Locate the cell with the specified text and output its (X, Y) center coordinate. 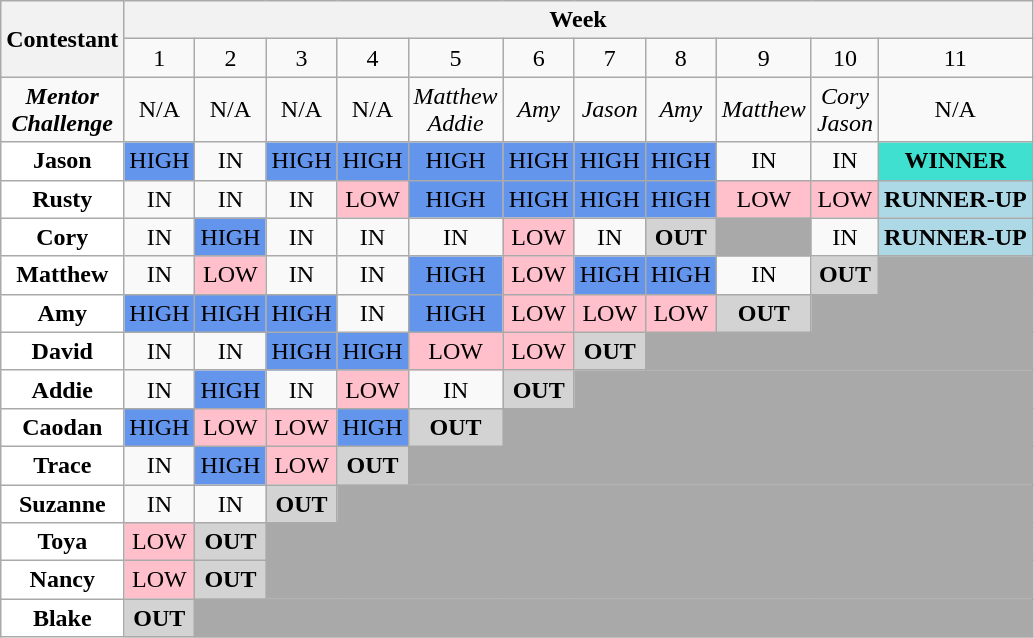
2 (230, 58)
Caodan (62, 427)
11 (955, 58)
Contestant (62, 39)
WINNER (955, 161)
1 (160, 58)
3 (302, 58)
MatthewAddie (456, 110)
Rusty (62, 199)
7 (610, 58)
5 (456, 58)
David (62, 351)
10 (844, 58)
Trace (62, 465)
Suzanne (62, 503)
Blake (62, 618)
Week (578, 20)
6 (538, 58)
Mentor Challenge (62, 110)
Addie (62, 389)
Cory (62, 237)
Nancy (62, 580)
CoryJason (844, 110)
Toya (62, 542)
8 (680, 58)
4 (372, 58)
9 (764, 58)
